Extract the (X, Y) coordinate from the center of the cell holding the provided text.  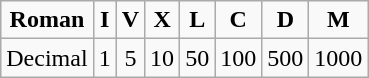
L (198, 20)
1 (104, 58)
500 (286, 58)
D (286, 20)
Roman (47, 20)
10 (162, 58)
X (162, 20)
V (130, 20)
M (338, 20)
I (104, 20)
5 (130, 58)
50 (198, 58)
100 (238, 58)
Decimal (47, 58)
C (238, 20)
1000 (338, 58)
